Scan for the cell matching the given text and deliver its [x, y] coordinate at center. 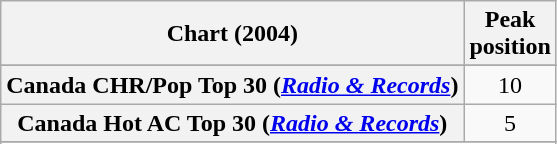
10 [510, 85]
Peakposition [510, 34]
Canada CHR/Pop Top 30 (Radio & Records) [232, 85]
Chart (2004) [232, 34]
5 [510, 123]
Canada Hot AC Top 30 (Radio & Records) [232, 123]
